Find where the given text appears and provide that cell's center as (X, Y) coordinate. 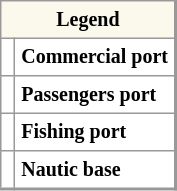
Commercial port (94, 57)
Fishing port (94, 132)
Nautic base (94, 170)
Passengers port (94, 95)
Legend (88, 20)
